From the cell containing the given text, extract its center point as (x, y) coordinate. 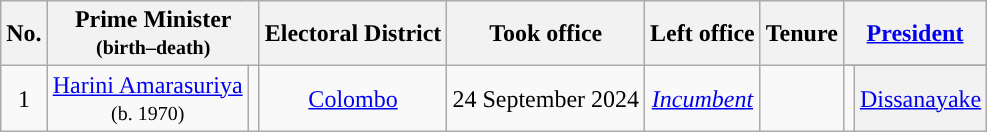
Incumbent (703, 98)
1 (24, 98)
Harini Amarasuriya(b. 1970) (148, 98)
Left office (703, 34)
Tenure (802, 34)
Colombo (353, 98)
Took office (546, 34)
Electoral District (353, 34)
Dissanayake (920, 98)
No. (24, 34)
24 September 2024 (546, 98)
Prime Minister(birth–death) (153, 34)
President (914, 34)
